Provide the [x, y] coordinate of the cell's center where the given text is located.  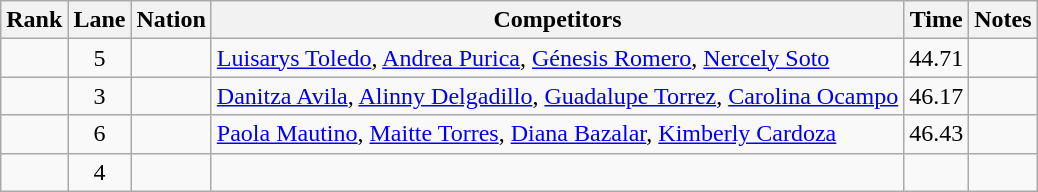
Lane [100, 20]
Rank [34, 20]
5 [100, 58]
6 [100, 134]
4 [100, 172]
Danitza Avila, Alinny Delgadillo, Guadalupe Torrez, Carolina Ocampo [557, 96]
Time [936, 20]
46.43 [936, 134]
44.71 [936, 58]
Luisarys Toledo, Andrea Purica, Génesis Romero, Nercely Soto [557, 58]
46.17 [936, 96]
Notes [1003, 20]
Paola Mautino, Maitte Torres, Diana Bazalar, Kimberly Cardoza [557, 134]
Competitors [557, 20]
3 [100, 96]
Nation [171, 20]
